Find where the given text appears and provide that cell's center as [x, y] coordinate. 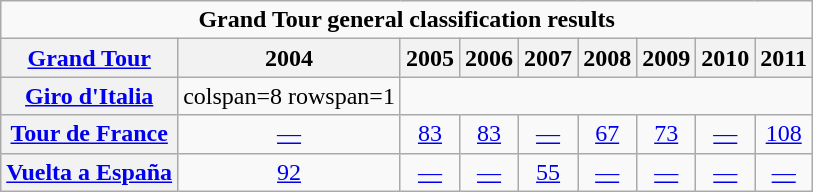
2010 [726, 58]
Tour de France [90, 134]
colspan=8 rowspan=1 [290, 96]
67 [608, 134]
2011 [784, 58]
Vuelta a España [90, 172]
73 [666, 134]
2008 [608, 58]
Giro d'Italia [90, 96]
2007 [548, 58]
2009 [666, 58]
2006 [488, 58]
92 [290, 172]
Grand Tour [90, 58]
2005 [430, 58]
Grand Tour general classification results [407, 20]
2004 [290, 58]
55 [548, 172]
108 [784, 134]
